From the cell containing the given text, extract its center point as [X, Y] coordinate. 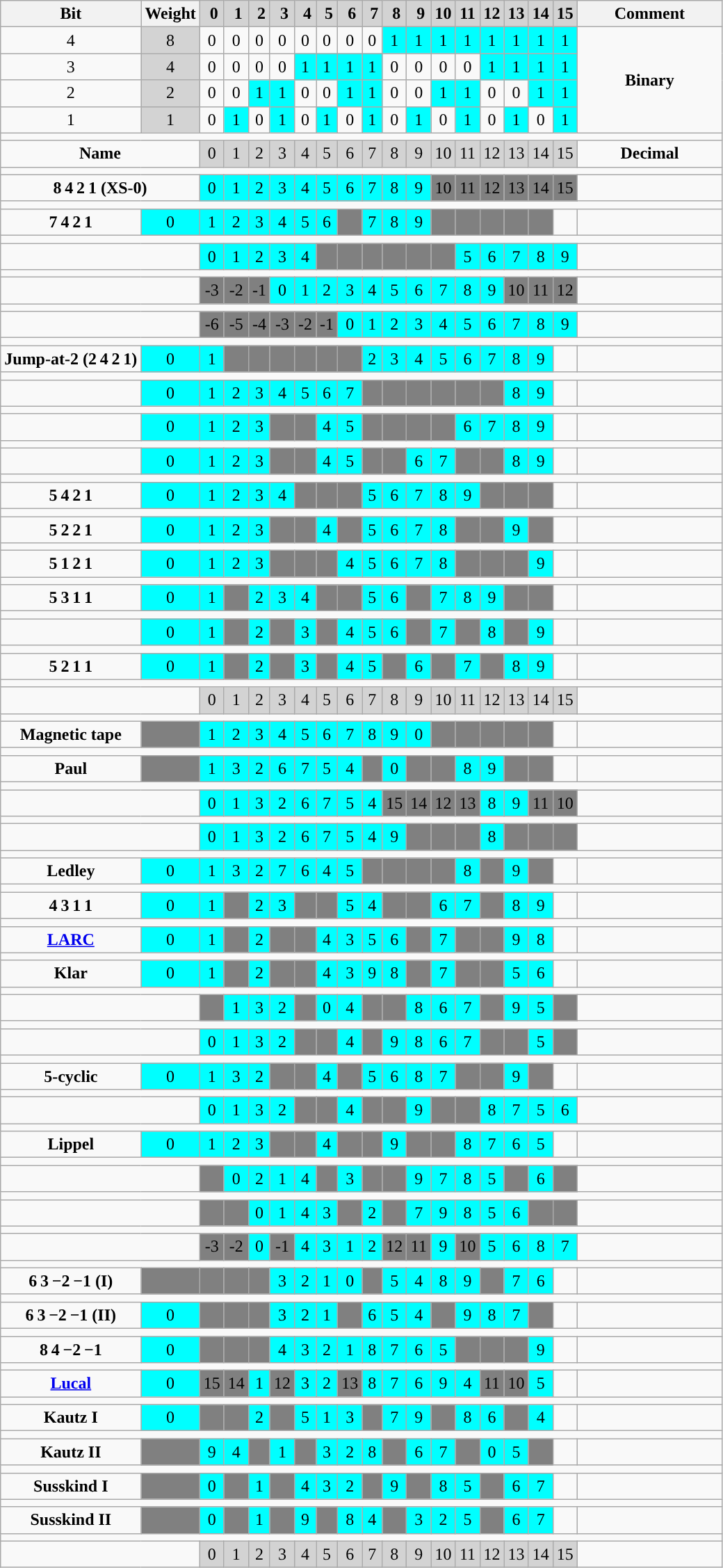
LARC [71, 939]
5 3 1 1 [71, 598]
Jump-at-2 (2 4 2 1) [71, 359]
6 3 −2 −1 (I) [71, 1281]
Decimal [649, 154]
-5 [236, 325]
Susskind I [71, 1486]
Comment [649, 14]
Kautz II [71, 1452]
-6 [211, 325]
5-cyclic [71, 1076]
Binary [649, 80]
Paul [71, 768]
Weight [170, 14]
Kautz I [71, 1418]
8 4 2 1 (XS-0) [100, 188]
Susskind II [71, 1520]
5 1 2 1 [71, 564]
5 4 2 1 [71, 495]
-4 [259, 325]
6 3 −2 −1 (II) [71, 1315]
Magnetic tape [71, 734]
Name [100, 154]
Bit [71, 14]
5 2 1 1 [71, 666]
Klar [71, 973]
Lucal [71, 1384]
5 2 2 1 [71, 529]
Ledley [71, 871]
Lippel [71, 1145]
8 4 −2 −1 [71, 1350]
4 3 1 1 [71, 905]
7 4 2 1 [71, 222]
